Return [X, Y] of the center of cell containing provided text 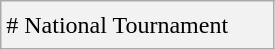
# National Tournament [138, 26]
